Provide the (X, Y) coordinate of the cell's center where the given text is located.  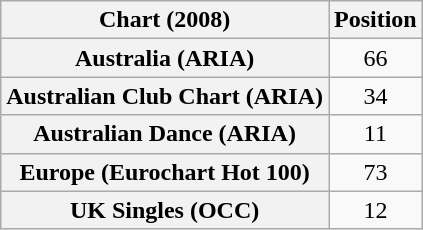
Chart (2008) (165, 20)
Australia (ARIA) (165, 58)
66 (375, 58)
11 (375, 134)
73 (375, 172)
Australian Club Chart (ARIA) (165, 96)
Europe (Eurochart Hot 100) (165, 172)
UK Singles (OCC) (165, 210)
34 (375, 96)
Australian Dance (ARIA) (165, 134)
Position (375, 20)
12 (375, 210)
